Output the [X, Y] coordinate of the center of the cell containing the given text.  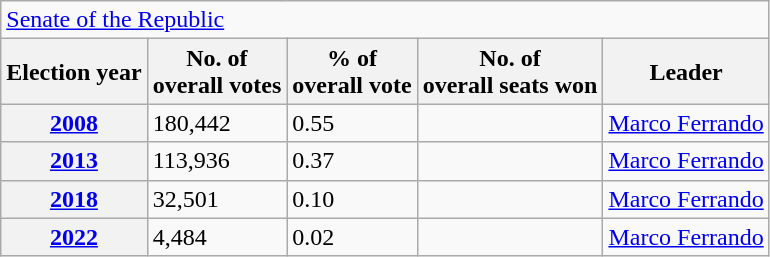
Election year [74, 72]
32,501 [217, 199]
2022 [74, 237]
113,936 [217, 161]
0.37 [352, 161]
Leader [686, 72]
No. ofoverall votes [217, 72]
0.02 [352, 237]
Senate of the Republic [385, 20]
0.55 [352, 123]
2008 [74, 123]
% ofoverall vote [352, 72]
180,442 [217, 123]
0.10 [352, 199]
2013 [74, 161]
4,484 [217, 237]
2018 [74, 199]
No. ofoverall seats won [510, 72]
